Locate the cell with the specified text and output its (x, y) center coordinate. 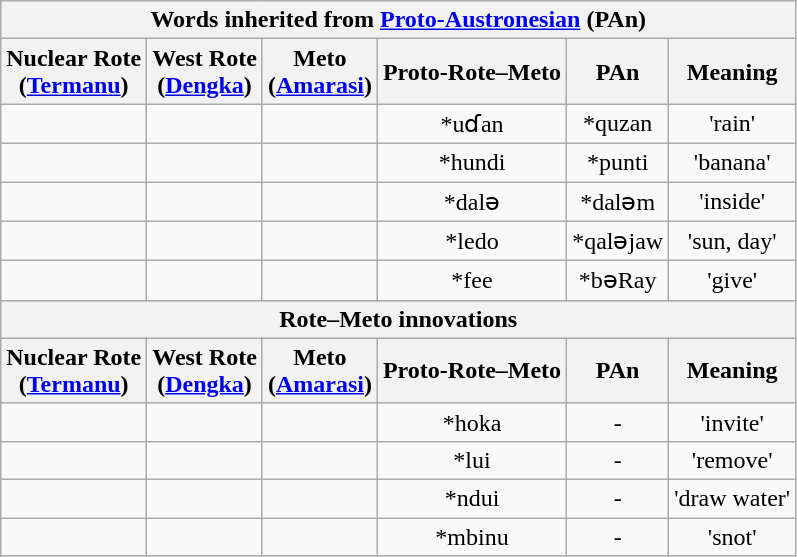
'invite' (732, 422)
'sun, day' (732, 241)
*daləm (618, 202)
*hoka (472, 422)
'draw water' (732, 498)
'snot' (732, 537)
'rain' (732, 124)
*uɗan (472, 124)
*ledo (472, 241)
'banana' (732, 162)
'remove' (732, 460)
Words inherited from Proto-Austronesian (PAn) (398, 20)
*punti (618, 162)
*quzan (618, 124)
*lui (472, 460)
'give' (732, 281)
Rote–Meto innovations (398, 319)
*qaləjaw (618, 241)
*mbinu (472, 537)
*dalə (472, 202)
*hundi (472, 162)
*fee (472, 281)
*ndui (472, 498)
*bəRay (618, 281)
'inside' (732, 202)
